Pinpoint the cell where the given text exists, returning its [X, Y] midpoint coordinate. 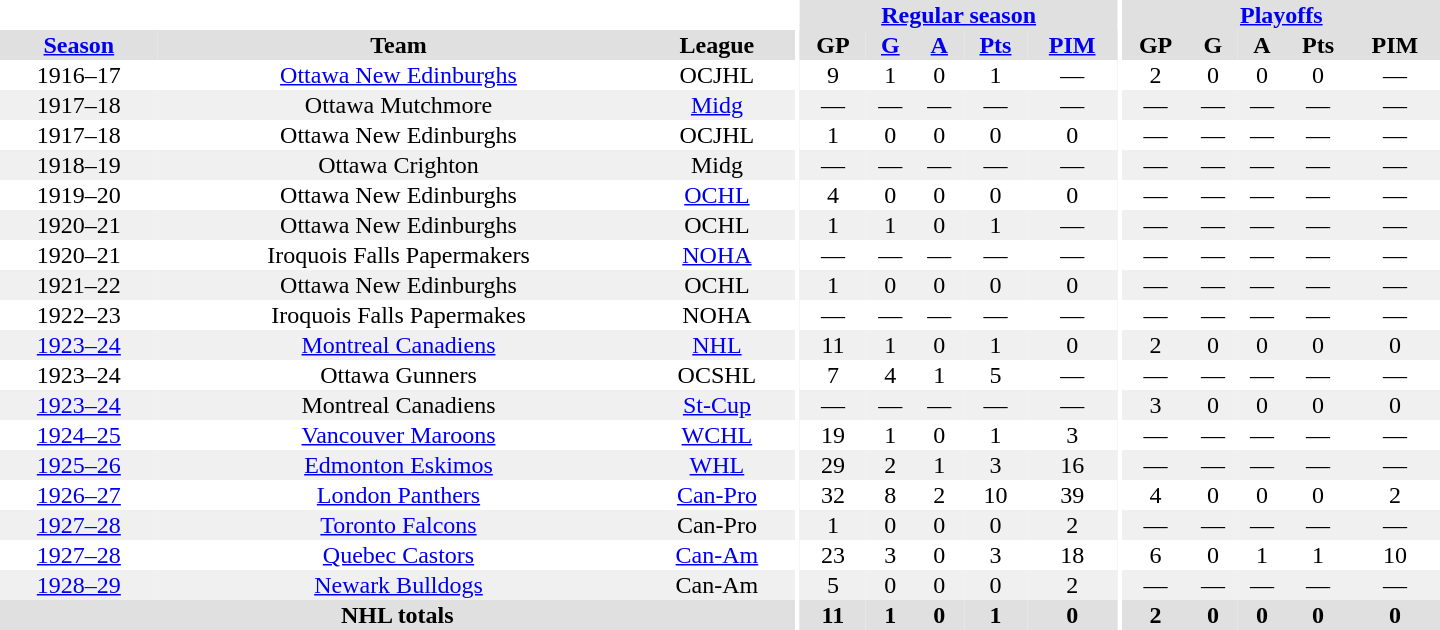
9 [833, 75]
6 [1156, 555]
18 [1072, 555]
Toronto Falcons [399, 525]
WCHL [716, 435]
1921–22 [79, 285]
Ottawa Crighton [399, 165]
1926–27 [79, 495]
Season [79, 45]
Regular season [958, 15]
NHL [716, 345]
Quebec Castors [399, 555]
29 [833, 465]
WHL [716, 465]
NHL totals [398, 615]
Edmonton Eskimos [399, 465]
Iroquois Falls Papermakes [399, 315]
St-Cup [716, 405]
1922–23 [79, 315]
Iroquois Falls Papermakers [399, 255]
1925–26 [79, 465]
1916–17 [79, 75]
Vancouver Maroons [399, 435]
32 [833, 495]
1918–19 [79, 165]
Playoffs [1282, 15]
19 [833, 435]
39 [1072, 495]
League [716, 45]
Ottawa Mutchmore [399, 105]
1924–25 [79, 435]
16 [1072, 465]
1928–29 [79, 585]
London Panthers [399, 495]
8 [890, 495]
Newark Bulldogs [399, 585]
1919–20 [79, 195]
Ottawa Gunners [399, 375]
7 [833, 375]
Team [399, 45]
OCSHL [716, 375]
23 [833, 555]
